Capture the cell that displays the provided text and extract its [X, Y] central coordinate. 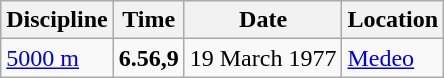
19 March 1977 [263, 58]
Location [393, 20]
6.56,9 [148, 58]
Time [148, 20]
Date [263, 20]
Discipline [57, 20]
5000 m [57, 58]
Medeo [393, 58]
